Pinpoint the cell where the given text exists, returning its [X, Y] midpoint coordinate. 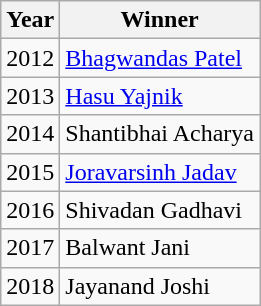
Shivadan Gadhavi [160, 210]
Winner [160, 20]
2013 [30, 96]
Balwant Jani [160, 248]
Joravarsinh Jadav [160, 172]
2017 [30, 248]
Shantibhai Acharya [160, 134]
Bhagwandas Patel [160, 58]
Hasu Yajnik [160, 96]
2016 [30, 210]
2015 [30, 172]
Jayanand Joshi [160, 286]
2012 [30, 58]
Year [30, 20]
2018 [30, 286]
2014 [30, 134]
